Output the (X, Y) coordinate of the center of the cell containing the given text.  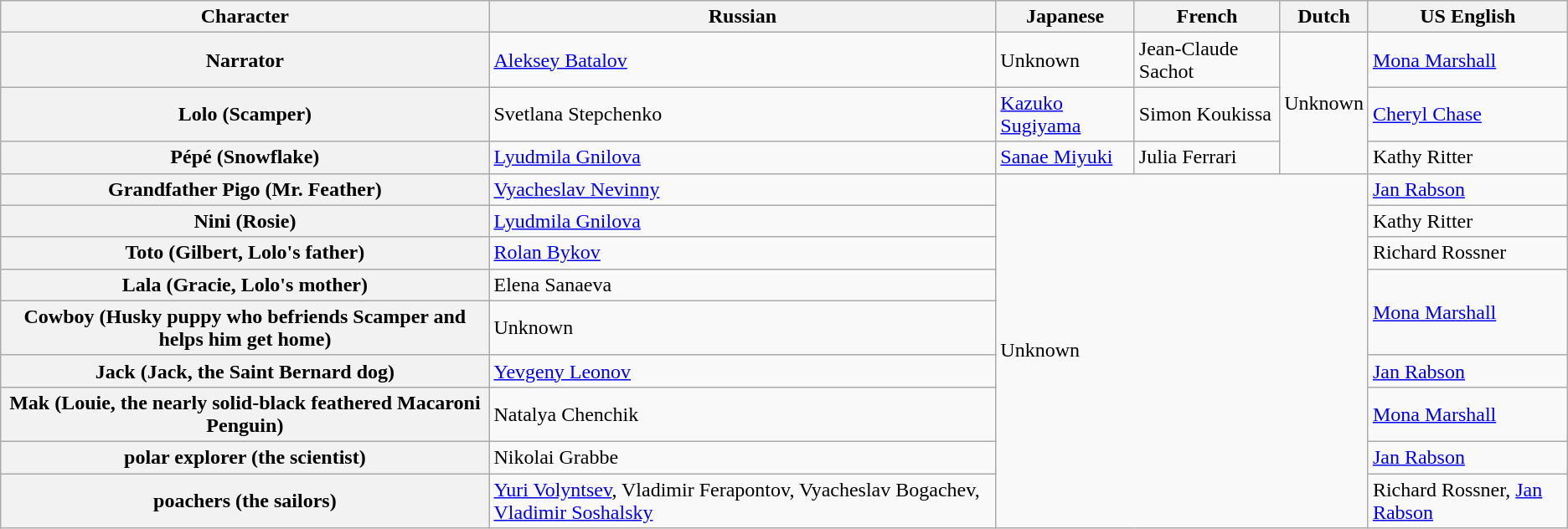
Narrator (245, 60)
Yevgeny Leonov (742, 371)
Simon Koukissa (1206, 114)
Rolan Bykov (742, 253)
Lolo (Scamper) (245, 114)
Richard Rossner (1467, 253)
Sanae Miyuki (1065, 157)
Aleksey Batalov (742, 60)
Cowboy (Husky puppy who befriends Scamper and helps him get home) (245, 328)
Character (245, 17)
Nikolai Grabbe (742, 457)
Vyacheslav Nevinny (742, 189)
Kazuko Sugiyama (1065, 114)
Pépé (Snowflake) (245, 157)
Lala (Gracie, Lolo's mother) (245, 285)
US English (1467, 17)
polar explorer (the scientist) (245, 457)
Jack (Jack, the Saint Bernard dog) (245, 371)
Richard Rossner, Jan Rabson (1467, 501)
Russian (742, 17)
poachers (the sailors) (245, 501)
Toto (Gilbert, Lolo's father) (245, 253)
Mak (Louie, the nearly solid-black feathered Macaroni Penguin) (245, 413)
Japanese (1065, 17)
Julia Ferrari (1206, 157)
Cheryl Chase (1467, 114)
Dutch (1324, 17)
Jean-Claude Sachot (1206, 60)
Svetlana Stepchenko (742, 114)
Grandfather Pigo (Mr. Feather) (245, 189)
Nini (Rosie) (245, 221)
Yuri Volyntsev, Vladimir Ferapontov, Vyacheslav Bogachev, Vladimir Soshalsky (742, 501)
Natalya Chenchik (742, 413)
French (1206, 17)
Elena Sanaeva (742, 285)
